Extract the [x, y] coordinate from the center of the cell holding the provided text.  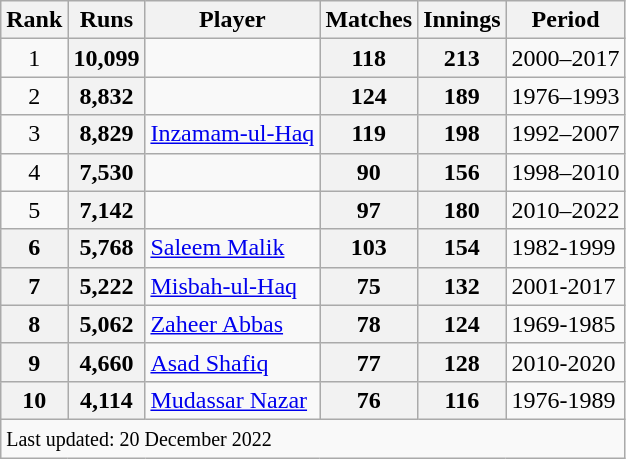
2000–2017 [566, 58]
Player [232, 20]
189 [462, 96]
156 [462, 172]
7,530 [106, 172]
4,114 [106, 400]
154 [462, 248]
90 [369, 172]
10,099 [106, 58]
119 [369, 134]
2001-2017 [566, 286]
97 [369, 210]
Mudassar Nazar [232, 400]
7,142 [106, 210]
Matches [369, 20]
132 [462, 286]
Saleem Malik [232, 248]
76 [369, 400]
1 [34, 58]
Last updated: 20 December 2022 [313, 438]
1969-1985 [566, 324]
Runs [106, 20]
5 [34, 210]
6 [34, 248]
3 [34, 134]
75 [369, 286]
103 [369, 248]
9 [34, 362]
180 [462, 210]
10 [34, 400]
Zaheer Abbas [232, 324]
4 [34, 172]
5,768 [106, 248]
5,222 [106, 286]
Rank [34, 20]
7 [34, 286]
8,829 [106, 134]
Inzamam-ul-Haq [232, 134]
Misbah-ul-Haq [232, 286]
77 [369, 362]
118 [369, 58]
1982-1999 [566, 248]
2 [34, 96]
8 [34, 324]
213 [462, 58]
5,062 [106, 324]
128 [462, 362]
198 [462, 134]
116 [462, 400]
1976-1989 [566, 400]
2010–2022 [566, 210]
Period [566, 20]
78 [369, 324]
8,832 [106, 96]
Innings [462, 20]
1992–2007 [566, 134]
Asad Shafiq [232, 362]
2010-2020 [566, 362]
4,660 [106, 362]
1976–1993 [566, 96]
1998–2010 [566, 172]
